Pinpoint the cell where the given text exists, returning its (X, Y) midpoint coordinate. 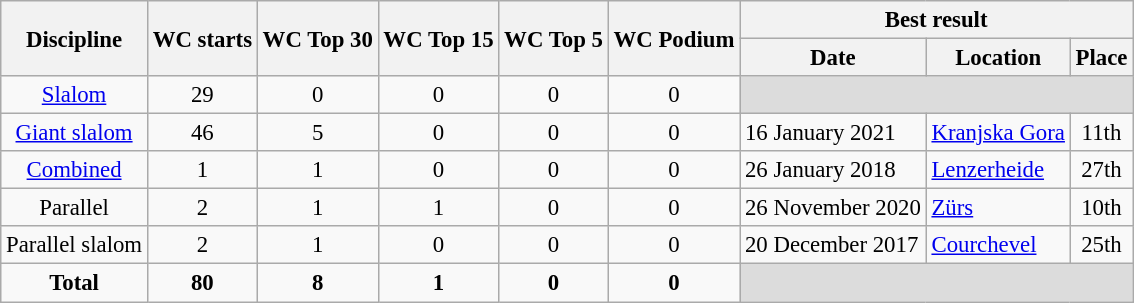
8 (318, 283)
Total (74, 283)
Parallel (74, 208)
46 (202, 133)
Discipline (74, 38)
Giant slalom (74, 133)
Best result (936, 20)
Parallel slalom (74, 245)
26 November 2020 (833, 208)
Location (998, 58)
27th (1101, 170)
WC Top 5 (554, 38)
Courchevel (998, 245)
25th (1101, 245)
WC Top 15 (438, 38)
5 (318, 133)
Kranjska Gora (998, 133)
Slalom (74, 95)
WC Top 30 (318, 38)
Date (833, 58)
29 (202, 95)
20 December 2017 (833, 245)
16 January 2021 (833, 133)
Combined (74, 170)
Zürs (998, 208)
Lenzerheide (998, 170)
Place (1101, 58)
WC Podium (674, 38)
26 January 2018 (833, 170)
80 (202, 283)
WC starts (202, 38)
10th (1101, 208)
11th (1101, 133)
